Search for the cell housing the specified text and yield its (x, y) center coordinate. 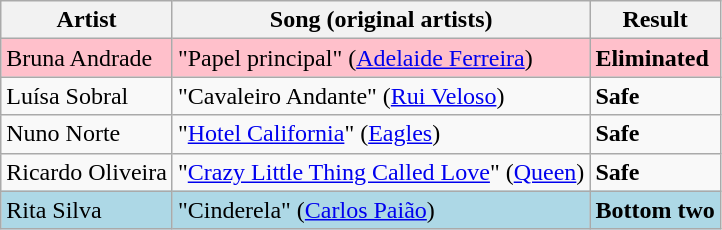
"Cinderela" (Carlos Paião) (380, 210)
Song (original artists) (380, 20)
Rita Silva (87, 210)
Nuno Norte (87, 134)
"Hotel California" (Eagles) (380, 134)
Luísa Sobral (87, 96)
"Papel principal" (Adelaide Ferreira) (380, 58)
Eliminated (655, 58)
"Crazy Little Thing Called Love" (Queen) (380, 172)
Result (655, 20)
Bruna Andrade (87, 58)
Artist (87, 20)
Ricardo Oliveira (87, 172)
"Cavaleiro Andante" (Rui Veloso) (380, 96)
Bottom two (655, 210)
